Return the [X, Y] coordinate for the center point of the cell that contains the specified text.  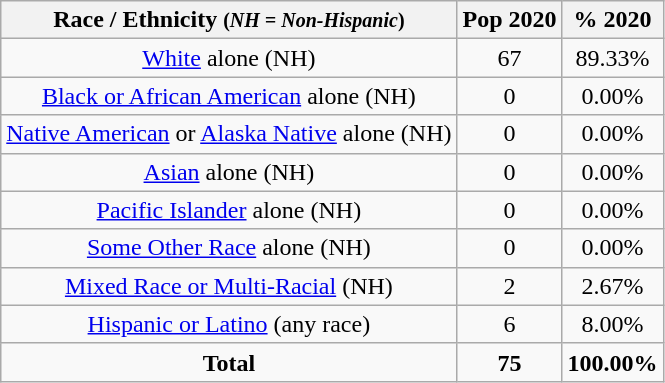
Native American or Alaska Native alone (NH) [229, 134]
8.00% [612, 324]
67 [510, 58]
Asian alone (NH) [229, 172]
2.67% [612, 286]
% 2020 [612, 20]
6 [510, 324]
2 [510, 286]
Mixed Race or Multi-Racial (NH) [229, 286]
89.33% [612, 58]
Race / Ethnicity (NH = Non-Hispanic) [229, 20]
75 [510, 362]
Hispanic or Latino (any race) [229, 324]
Pacific Islander alone (NH) [229, 210]
Black or African American alone (NH) [229, 96]
100.00% [612, 362]
White alone (NH) [229, 58]
Total [229, 362]
Pop 2020 [510, 20]
Some Other Race alone (NH) [229, 248]
